Detect which cell encompasses the target text, then output its [x, y] center coordinate. 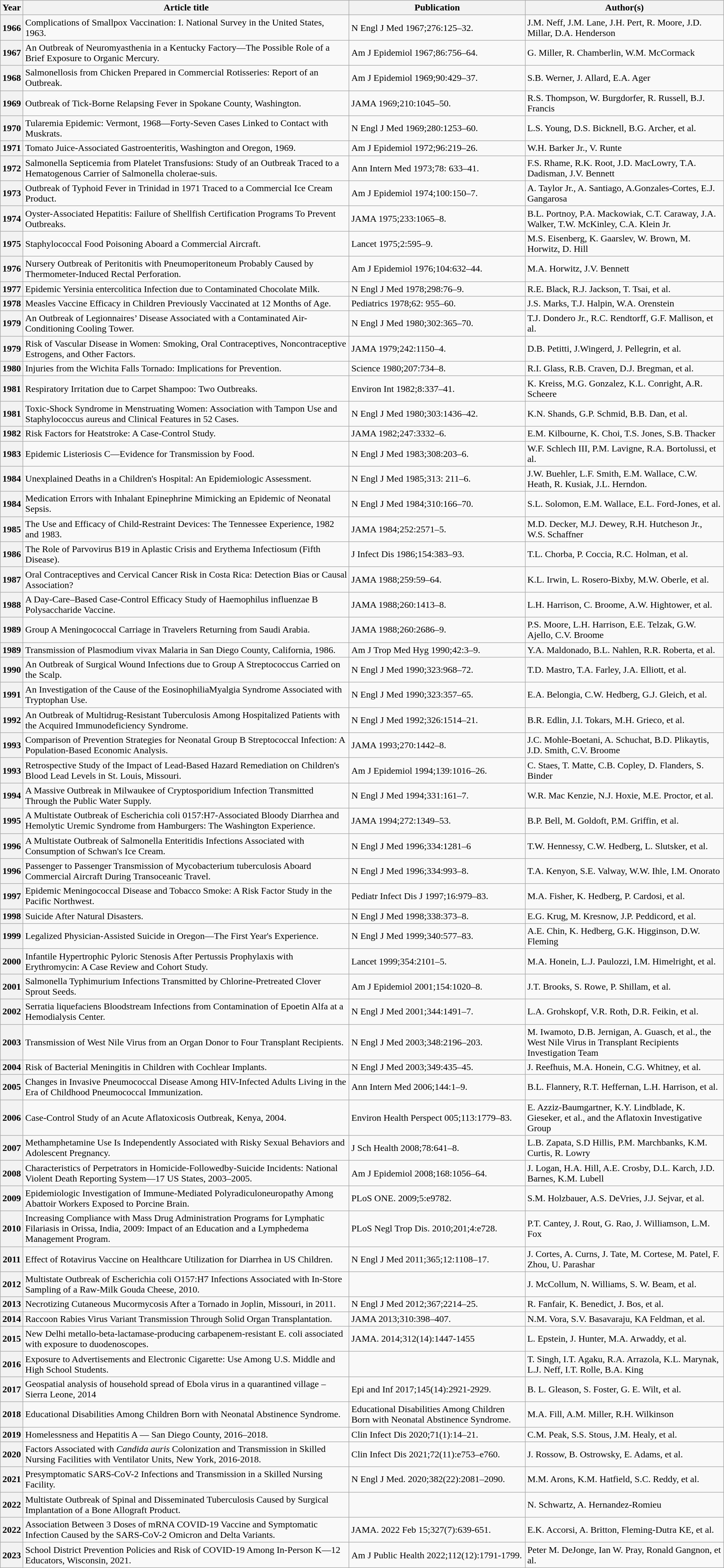
N. Schwartz, A. Hernandez-Romieu [624, 1505]
F.S. Rhame, R.K. Root, J.D. MacLowry, T.A. Dadisman, J.V. Bennett [624, 168]
M.S. Eisenberg, K. Gaarslev, W. Brown, M. Horwitz, D. Hill [624, 244]
1967 [12, 53]
E.K. Accorsi, A. Britton, Fleming-Dutra KE, et al. [624, 1530]
T.D. Mastro, T.A. Farley, J.A. Elliott, et al. [624, 670]
1991 [12, 695]
2011 [12, 1259]
1988 [12, 604]
A.E. Chin, K. Hedberg, G.K. Higginson, D.W. Fleming [624, 936]
P.T. Cantey, J. Rout, G. Rao, J. Williamson, L.M. Fox [624, 1229]
Injuries from the Wichita Falls Tornado: Implications for Prevention. [186, 369]
Group A Meningococcal Carriage in Travelers Returning from Saudi Arabia. [186, 630]
Environ Int 1982;8:337–41. [437, 388]
Am J Epidemiol 2001;154:1020–8. [437, 987]
J.W. Buehler, L.F. Smith, E.M. Wallace, C.W. Heath, R. Kusiak, J.L. Herndon. [624, 479]
Presymptomatic SARS-CoV-2 Infections and Transmission in a Skilled Nursing Facility. [186, 1479]
Passenger to Passenger Transmission of Mycobacterium tuberculosis Aboard Commercial Aircraft During Transoceanic Travel. [186, 871]
2013 [12, 1304]
Ann Intern Med 2006;144:1–9. [437, 1087]
T.J. Dondero Jr., R.C. Rendtorff, G.F. Mallison, et al. [624, 323]
N Engl J Med 1978;298:76–9. [437, 289]
Homelessness and Hepatitis A — San Diego County, 2016–2018. [186, 1434]
R.I. Glass, R.B. Craven, D.J. Bregman, et al. [624, 369]
Pediatrics 1978;62: 955–60. [437, 304]
N Engl J Med 2003;349:435–45. [437, 1067]
1970 [12, 128]
Peter M. DeJonge, Ian W. Pray, Ronald Gangnon, et al. [624, 1555]
The Role of Parvovirus B19 in Aplastic Crisis and Erythema Infectiosum (Fifth Disease). [186, 554]
Nursery Outbreak of Peritonitis with Pneumoperitoneum Probably Caused by Thermometer-Induced Rectal Perforation. [186, 268]
N Engl J Med 2003;348:2196–203. [437, 1042]
M.A. Fisher, K. Hedberg, P. Cardosi, et al. [624, 896]
Legalized Physician-Assisted Suicide in Oregon—The First Year's Experience. [186, 936]
JAMA 1994;272:1349–53. [437, 821]
JAMA 1988;260:1413–8. [437, 604]
1968 [12, 78]
J. Cortes, A. Curns, J. Tate, M. Cortese, M. Patel, F. Zhou, U. Parashar [624, 1259]
Comparison of Prevention Strategies for Neonatal Group B Streptococcal Infection: A Population-Based Economic Analysis. [186, 745]
JAMA 1982;247:3332–6. [437, 434]
2016 [12, 1364]
Outbreak of Typhoid Fever in Trinidad in 1971 Traced to a Commercial Ice Cream Product. [186, 193]
L.B. Zapata, S.D Hillis, P.M. Marchbanks, K.M. Curtis, R. Lowry [624, 1148]
2021 [12, 1479]
Science 1980;207:734–8. [437, 369]
Year [12, 8]
Am J Epidemiol 1967;86:756–64. [437, 53]
Am J Epidemiol 1969;90:429–37. [437, 78]
2020 [12, 1455]
R.S. Thompson, W. Burgdorfer, R. Russell, B.J. Francis [624, 103]
J. Rossow, B. Ostrowsky, E. Adams, et al. [624, 1455]
Effect of Rotavirus Vaccine on Healthcare Utilization for Diarrhea in US Children. [186, 1259]
E.A. Belongia, C.W. Hedberg, G.J. Gleich, et al. [624, 695]
N Engl J Med 2001;344:1491–7. [437, 1011]
Unexplained Deaths in a Children's Hospital: An Epidemiologic Assessment. [186, 479]
2019 [12, 1434]
JAMA 1975;233:1065–8. [437, 218]
2006 [12, 1118]
JAMA 1979;242:1150–4. [437, 349]
1966 [12, 28]
Characteristics of Perpetrators in Homicide-Followedby-Suicide Incidents: National Violent Death Reporting System—17 US States, 2003–2005. [186, 1173]
S.L. Solomon, E.M. Wallace, E.L. Ford-Jones, et al. [624, 504]
1973 [12, 193]
Risk of Vascular Disease in Women: Smoking, Oral Contraceptives, Noncontraceptive Estrogens, and Other Factors. [186, 349]
L.H. Harrison, C. Broome, A.W. Hightower, et al. [624, 604]
2009 [12, 1199]
JAMA 1969;210:1045–50. [437, 103]
Methamphetamine Use Is Independently Associated with Risky Sexual Behaviors and Adolescent Pregnancy. [186, 1148]
W.H. Barker Jr., V. Runte [624, 148]
M.A. Fill, A.M. Miller, R.H. Wilkinson [624, 1414]
An Outbreak of Legionnaires’ Disease Associated with a Contaminated Air-Conditioning Cooling Tower. [186, 323]
N Engl J Med 1990;323:968–72. [437, 670]
New Delhi metallo-beta-lactamase-producing carbapenem-resistant E. coli associated with exposure to duodenoscopes. [186, 1339]
W.R. Mac Kenzie, N.J. Hoxie, M.E. Proctor, et al. [624, 795]
Staphylococcal Food Poisoning Aboard a Commercial Aircraft. [186, 244]
J.C. Mohle-Boetani, A. Schuchat, B.D. Plikaytis, J.D. Smith, C.V. Broome [624, 745]
E. Azziz-Baumgartner, K.Y. Lindblade, K. Gieseker, et al., and the Aflatoxin Investigative Group [624, 1118]
M. Iwamoto, D.B. Jernigan, A. Guasch, et al., the West Nile Virus in Transplant Recipients Investigation Team [624, 1042]
JAMA 1993;270:1442–8. [437, 745]
Multistate Outbreak of Escherichia coli O157:H7 Infections Associated with In-Store Sampling of a Raw-Milk Gouda Cheese, 2010. [186, 1284]
2005 [12, 1087]
JAMA. 2014;312(14):1447-1455 [437, 1339]
1983 [12, 453]
Complications of Smallpox Vaccination: I. National Survey in the United States, 1963. [186, 28]
J Sch Health 2008;78:641–8. [437, 1148]
J.M. Neff, J.M. Lane, J.H. Pert, R. Moore, J.D. Millar, D.A. Henderson [624, 28]
Oral Contraceptives and Cervical Cancer Risk in Costa Rica: Detection Bias or Causal Association? [186, 580]
Am J Public Health 2022;112(12):1791-1799. [437, 1555]
Outbreak of Tick-Borne Relapsing Fever in Spokane County, Washington. [186, 103]
PLoS ONE. 2009;5:e9782. [437, 1199]
Salmonella Typhimurium Infections Transmitted by Chlorine-Pretreated Clover Sprout Seeds. [186, 987]
J. McCollum, N. Williams, S. W. Beam, et al. [624, 1284]
2008 [12, 1173]
Am J Epidemiol 2008;168:1056–64. [437, 1173]
JAMA 1984;252:2571–5. [437, 529]
Medication Errors with Inhalant Epinephrine Mimicking an Epidemic of Neonatal Sepsis. [186, 504]
Lancet 1975;2:595–9. [437, 244]
L.S. Young, D.S. Bicknell, B.G. Archer, et al. [624, 128]
1998 [12, 916]
Factors Associated with Candida auris Colonization and Transmission in Skilled Nursing Facilities with Ventilator Units, New York, 2016-2018. [186, 1455]
Salmonellosis from Chicken Prepared in Commercial Rotisseries: Report of an Outbreak. [186, 78]
JAMA 1988;260:2686–9. [437, 630]
N Engl J Med 1994;331:161–7. [437, 795]
Exposure to Advertisements and Electronic Cigarette: Use Among U.S. Middle and High School Students. [186, 1364]
Geospatial analysis of household spread of Ebola virus in a quarantined village – Sierra Leone, 2014 [186, 1389]
A Multistate Outbreak of Salmonella Enteritidis Infections Associated with Consumption of Schwan's Ice Cream. [186, 846]
An Outbreak of Surgical Wound Infections due to Group A Streptococcus Carried on the Scalp. [186, 670]
2003 [12, 1042]
S.M. Holzbauer, A.S. DeVries, J.J. Sejvar, et al. [624, 1199]
Toxic-Shock Syndrome in Menstruating Women: Association with Tampon Use and Staphylococcus aureus and Clinical Features in 52 Cases. [186, 414]
Am J Epidemiol 1974;100:150–7. [437, 193]
Epidemic Listeriosis C—Evidence for Transmission by Food. [186, 453]
S.B. Werner, J. Allard, E.A. Ager [624, 78]
2012 [12, 1284]
Association Between 3 Doses of mRNA COVID-19 Vaccine and Symptomatic Infection Caused by the SARS-CoV-2 Omicron and Delta Variants. [186, 1530]
N Engl J Med 1998;338:373–8. [437, 916]
Case-Control Study of an Acute Aflatoxicosis Outbreak, Kenya, 2004. [186, 1118]
P.S. Moore, L.H. Harrison, E.E. Telzak, G.W. Ajello, C.V. Broome [624, 630]
A. Taylor Jr., A. Santiago, A.Gonzales-Cortes, E.J. Gangarosa [624, 193]
N Engl J Med 1980;302:365–70. [437, 323]
Transmission of Plasmodium vivax Malaria in San Diego County, California, 1986. [186, 650]
Author(s) [624, 8]
Risk of Bacterial Meningitis in Children with Cochlear Implants. [186, 1067]
M.A. Honein, L.J. Paulozzi, I.M. Himelright, et al. [624, 961]
2018 [12, 1414]
L. Epstein, J. Hunter, M.A. Arwaddy, et al. [624, 1339]
Epidemic Meningococcal Disease and Tobacco Smoke: A Risk Factor Study in the Pacific Northwest. [186, 896]
2001 [12, 987]
1976 [12, 268]
N.M. Vora, S.V. Basavaraju, KA Feldman, et al. [624, 1319]
Epidemiologic Investigation of Immune-Mediated Polyradiculoneuropathy Among Abattoir Workers Exposed to Porcine Brain. [186, 1199]
Article title [186, 8]
B.P. Bell, M. Goldoft, P.M. Griffin, et al. [624, 821]
K. Kreiss, M.G. Gonzalez, K.L. Conright, A.R. Scheere [624, 388]
N Engl J Med 2012;367;2214–25. [437, 1304]
L.A. Grohskopf, V.R. Roth, D.R. Feikin, et al. [624, 1011]
Respiratory Irritation due to Carpet Shampoo: Two Outbreaks. [186, 388]
2007 [12, 1148]
N Engl J Med. 2020;382(22):2081–2090. [437, 1479]
Multistate Outbreak of Spinal and Disseminated Tuberculosis Caused by Surgical Implantation of a Bone Allograft Product. [186, 1505]
1975 [12, 244]
J Infect Dis 1986;154:383–93. [437, 554]
J.T. Brooks, S. Rowe, P. Shillam, et al. [624, 987]
N Engl J Med 1983;308:203–6. [437, 453]
M.A. Horwitz, J.V. Bennett [624, 268]
J. Logan, H.A. Hill, A.E. Crosby, D.L. Karch, J.D. Barnes, K.M. Lubell [624, 1173]
K.L. Irwin, L. Rosero-Bixby, M.W. Oberle, et al. [624, 580]
Clin Infect Dis 2020;71(1):14–21. [437, 1434]
N Engl J Med 1999;340:577–83. [437, 936]
1974 [12, 218]
Transmission of West Nile Virus from an Organ Donor to Four Transplant Recipients. [186, 1042]
M.D. Decker, M.J. Dewey, R.H. Hutcheson Jr., W.S. Schaffner [624, 529]
N Engl J Med 1992;326:1514–21. [437, 720]
C.M. Peak, S.S. Stous, J.M. Healy, et al. [624, 1434]
R.E. Black, R.J. Jackson, T. Tsai, et al. [624, 289]
K.N. Shands, G.P. Schmid, B.B. Dan, et al. [624, 414]
JAMA 1988;259:59–64. [437, 580]
1994 [12, 795]
Retrospective Study of the Impact of Lead-Based Hazard Remediation on Children's Blood Lead Levels in St. Louis, Missouri. [186, 771]
T.W. Hennessy, C.W. Hedberg, L. Slutsker, et al. [624, 846]
Clin Infect Dis 2021;72(11):e753–e760. [437, 1455]
An Outbreak of Multidrug-Resistant Tuberculosis Among Hospitalized Patients with the Acquired Immunodeficiency Syndrome. [186, 720]
Ann Intern Med 1973;78: 633–41. [437, 168]
1980 [12, 369]
Changes in Invasive Pneumococcal Disease Among HIV-Infected Adults Living in the Era of Childhood Pneumococcal Immunization. [186, 1087]
2017 [12, 1389]
2023 [12, 1555]
N Engl J Med 1967;276:125–32. [437, 28]
J.S. Marks, T.J. Halpin, W.A. Orenstein [624, 304]
2004 [12, 1067]
C. Staes, T. Matte, C.B. Copley, D. Flanders, S. Binder [624, 771]
Risk Factors for Heatstroke: A Case-Control Study. [186, 434]
1986 [12, 554]
N Engl J Med 1969;280:1253–60. [437, 128]
1969 [12, 103]
1985 [12, 529]
B.L. Flannery, R.T. Heffernan, L.H. Harrison, et al. [624, 1087]
Y.A. Maldonado, B.L. Nahlen, R.R. Roberta, et al. [624, 650]
Epidemic Yersinia entercolitica Infection due to Contaminated Chocolate Milk. [186, 289]
Am J Trop Med Hyg 1990;42:3–9. [437, 650]
Tularemia Epidemic: Vermont, 1968—Forty-Seven Cases Linked to Contact with Muskrats. [186, 128]
N Engl J Med 1990;323:357–65. [437, 695]
N Engl J Med 1985;313: 211–6. [437, 479]
2000 [12, 961]
Am J Epidemiol 1976;104:632–44. [437, 268]
G. Miller, R. Chamberlin, W.M. McCormack [624, 53]
Pediatr Infect Dis J 1997;16:979–83. [437, 896]
W.F. Schlech III, P.M. Lavigne, R.A. Bortolussi, et al. [624, 453]
Serratia liquefaciens Bloodstream Infections from Contamination of Epoetin Alfa at a Hemodialysis Center. [186, 1011]
B. L. Gleason, S. Foster, G. E. Wilt, et al. [624, 1389]
T. Singh, I.T. Agaku, R.A. Arrazola, K.L. Marynak, L.J. Neff, I.T. Rolle, B.A. King [624, 1364]
Am J Epidemiol 1994;139:1016–26. [437, 771]
Publication [437, 8]
1972 [12, 168]
J. Reefhuis, M.A. Honein, C.G. Whitney, et al. [624, 1067]
School District Prevention Policies and Risk of COVID-19 Among In-Person K—12 Educators, Wisconsin, 2021. [186, 1555]
PLoS Negl Trop Dis. 2010;201;4:e728. [437, 1229]
Tomato Juice-Associated Gastroenteritis, Washington and Oregon, 1969. [186, 148]
Necrotizing Cutaneous Mucormycosis After a Tornado in Joplin, Missouri, in 2011. [186, 1304]
N Engl J Med 1980;303:1436–42. [437, 414]
N Engl J Med 2011;365;12:1108–17. [437, 1259]
Suicide After Natural Disasters. [186, 916]
1977 [12, 289]
B.R. Edlin, J.I. Tokars, M.H. Grieco, et al. [624, 720]
1992 [12, 720]
2015 [12, 1339]
T.L. Chorba, P. Coccia, R.C. Holman, et al. [624, 554]
2010 [12, 1229]
Oyster-Associated Hepatitis: Failure of Shellfish Certification Programs To Prevent Outbreaks. [186, 218]
N Engl J Med 1984;310:166–70. [437, 504]
2002 [12, 1011]
2014 [12, 1319]
1971 [12, 148]
E.G. Krug, M. Kresnow, J.P. Peddicord, et al. [624, 916]
An Investigation of the Cause of the EosinophiliaMyalgia Syndrome Associated with Tryptophan Use. [186, 695]
R. Fanfair, K. Benedict, J. Bos, et al. [624, 1304]
Environ Health Perspect 005;113:1779–83. [437, 1118]
The Use and Efficacy of Child-Restraint Devices: The Tennessee Experience, 1982 and 1983. [186, 529]
N Engl J Med 1996;334:1281–6 [437, 846]
Measles Vaccine Efficacy in Children Previously Vaccinated at 12 Months of Age. [186, 304]
JAMA. 2022 Feb 15;327(7):639-651. [437, 1530]
1990 [12, 670]
Salmonella Septicemia from Platelet Transfusions: Study of an Outbreak Traced to a Hematogenous Carrier of Salmonella cholerae-suis. [186, 168]
1995 [12, 821]
1997 [12, 896]
1978 [12, 304]
N Engl J Med 1996;334:993–8. [437, 871]
Epi and Inf 2017;145(14):2921-2929. [437, 1389]
E.M. Kilbourne, K. Choi, T.S. Jones, S.B. Thacker [624, 434]
T.A. Kenyon, S.E. Valway, W.W. Ihle, I.M. Onorato [624, 871]
JAMA 2013;310:398–407. [437, 1319]
A Day-Care–Based Case-Control Efficacy Study of Haemophilus influenzae B Polysaccharide Vaccine. [186, 604]
A Massive Outbreak in Milwaukee of Cryptosporidium Infection Transmitted Through the Public Water Supply. [186, 795]
An Outbreak of Neuromyasthenia in a Kentucky Factory—The Possible Role of a Brief Exposure to Organic Mercury. [186, 53]
Lancet 1999;354:2101–5. [437, 961]
Am J Epidemiol 1972;96:219–26. [437, 148]
1987 [12, 580]
1982 [12, 434]
1999 [12, 936]
D.B. Petitti, J.Wingerd, J. Pellegrin, et al. [624, 349]
Raccoon Rabies Virus Variant Transmission Through Solid Organ Transplantation. [186, 1319]
Infantile Hypertrophic Pyloric Stenosis After Pertussis Prophylaxis with Erythromycin: A Case Review and Cohort Study. [186, 961]
B.L. Portnoy, P.A. Mackowiak, C.T. Caraway, J.A. Walker, T.W. McKinley, C.A. Klein Jr. [624, 218]
M.M. Arons, K.M. Hatfield, S.C. Reddy, et al. [624, 1479]
